Determine the (x, y) coordinate at the center of the cell enclosing the given text.  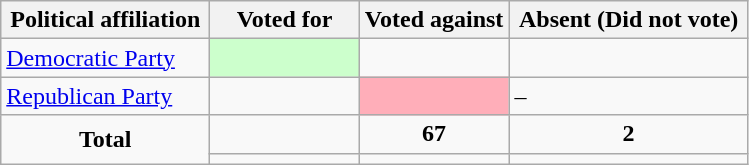
Democratic Party (106, 58)
2 (629, 134)
67 (434, 134)
Political affiliation (106, 20)
Voted against (434, 20)
Absent (Did not vote) (629, 20)
Total (106, 140)
Voted for (285, 20)
Republican Party (106, 96)
– (629, 96)
